Scan for the cell matching the given text and deliver its (X, Y) coordinate at center. 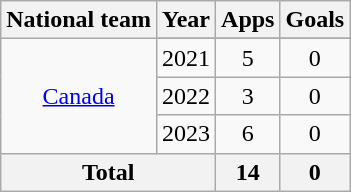
6 (248, 134)
Total (108, 172)
Apps (248, 20)
2021 (186, 58)
2022 (186, 96)
Goals (315, 20)
2023 (186, 134)
5 (248, 58)
3 (248, 96)
National team (79, 20)
14 (248, 172)
Canada (79, 96)
Year (186, 20)
